Capture the cell that displays the provided text and extract its (X, Y) central coordinate. 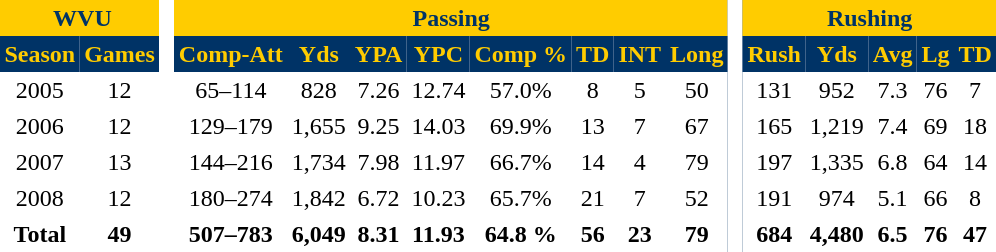
12.74 (438, 90)
64 (936, 162)
21 (593, 198)
197 (774, 162)
69.9% (521, 126)
49 (120, 234)
5 (640, 90)
67 (697, 126)
9.25 (378, 126)
10.23 (438, 198)
Total (40, 234)
6.72 (378, 198)
7.3 (892, 90)
Comp-Att (230, 54)
4,480 (836, 234)
4 (640, 162)
Rushing (870, 18)
65–114 (230, 90)
684 (774, 234)
11.93 (438, 234)
Rush (774, 54)
INT (640, 54)
YPC (438, 54)
66 (936, 198)
5.1 (892, 198)
2008 (40, 198)
YPA (378, 54)
1,842 (318, 198)
6,049 (318, 234)
23 (640, 234)
7.26 (378, 90)
1,655 (318, 126)
66.7% (521, 162)
165 (774, 126)
2006 (40, 126)
50 (697, 90)
1,219 (836, 126)
69 (936, 126)
47 (975, 234)
7.4 (892, 126)
57.0% (521, 90)
65.7% (521, 198)
6.5 (892, 234)
52 (697, 198)
507–783 (230, 234)
180–274 (230, 198)
191 (774, 198)
1,734 (318, 162)
56 (593, 234)
64.8 % (521, 234)
828 (318, 90)
2007 (40, 162)
144–216 (230, 162)
Passing (451, 18)
131 (774, 90)
Lg (936, 54)
18 (975, 126)
Long (697, 54)
952 (836, 90)
Avg (892, 54)
7.98 (378, 162)
974 (836, 198)
129–179 (230, 126)
WVU (80, 18)
8.31 (378, 234)
2005 (40, 90)
Games (120, 54)
1,335 (836, 162)
Comp % (521, 54)
6.8 (892, 162)
11.97 (438, 162)
14.03 (438, 126)
Season (40, 54)
